Provide the (X, Y) coordinate of the cell's center where the given text is located.  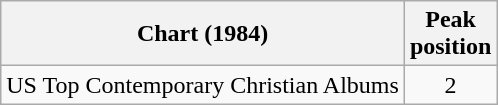
US Top Contemporary Christian Albums (203, 85)
Chart (1984) (203, 34)
Peakposition (450, 34)
2 (450, 85)
